Extract the [X, Y] coordinate from the center of the cell holding the provided text.  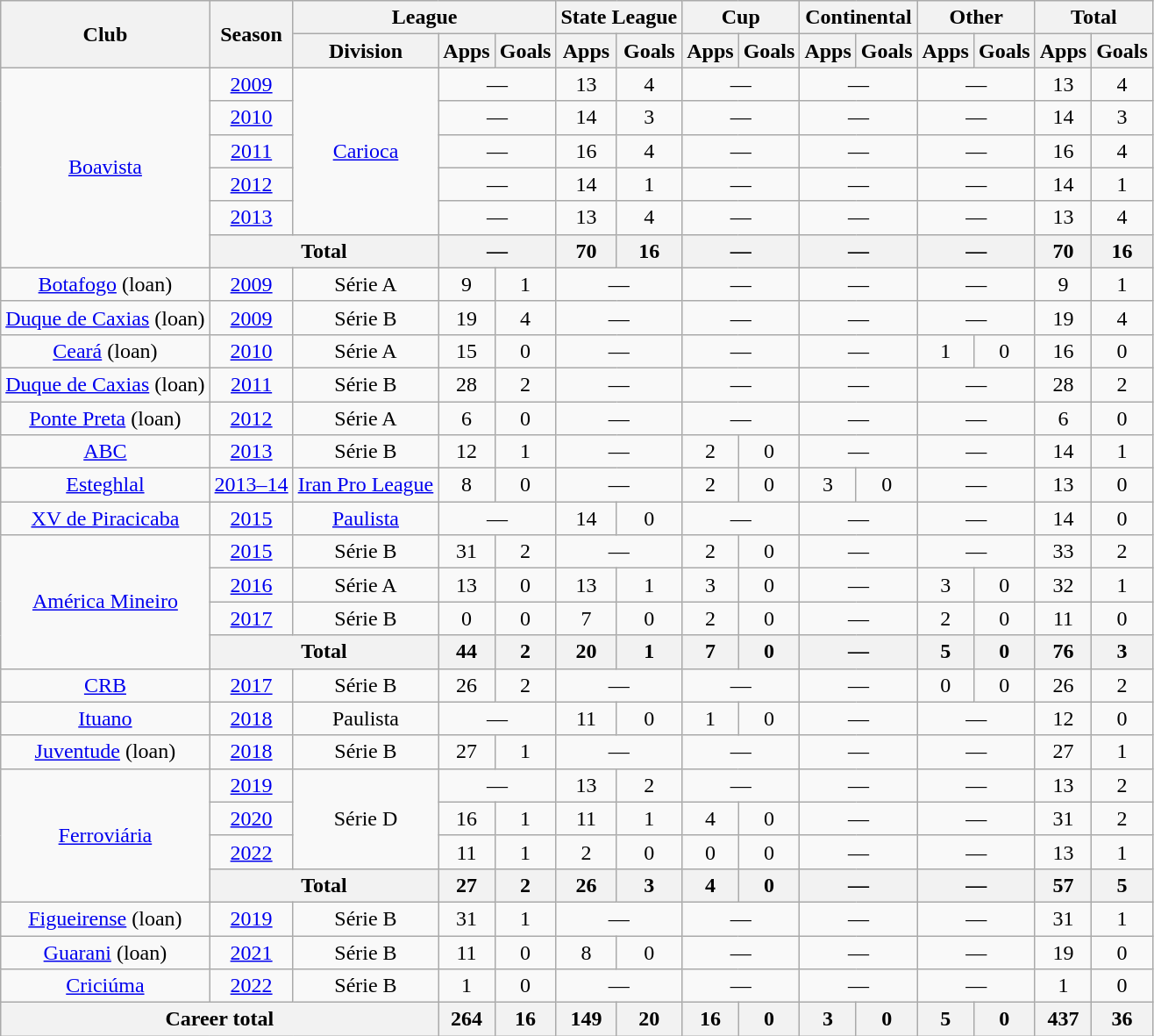
Botafogo (loan) [105, 284]
Ferroviária [105, 835]
State League [619, 18]
15 [467, 351]
Criciúma [105, 986]
57 [1063, 885]
Esteghlal [105, 485]
264 [467, 1019]
Figueirense (loan) [105, 918]
32 [1063, 585]
XV de Piracicaba [105, 518]
Division [366, 51]
Career total [219, 1019]
Ceará (loan) [105, 351]
76 [1063, 652]
Other [976, 18]
Série D [366, 818]
Cup [741, 18]
Ituano [105, 718]
Juventude (loan) [105, 752]
2016 [251, 585]
Boavista [105, 168]
Carioca [366, 151]
ABC [105, 452]
League [424, 18]
América Mineiro [105, 602]
2021 [251, 952]
CRB [105, 685]
2020 [251, 818]
33 [1063, 552]
Club [105, 34]
Season [251, 34]
Continental [858, 18]
2013–14 [251, 485]
149 [586, 1019]
44 [467, 652]
437 [1063, 1019]
Ponte Preta (loan) [105, 418]
Iran Pro League [366, 485]
36 [1122, 1019]
Guarani (loan) [105, 952]
